Scan for the cell matching the given text and deliver its (X, Y) coordinate at center. 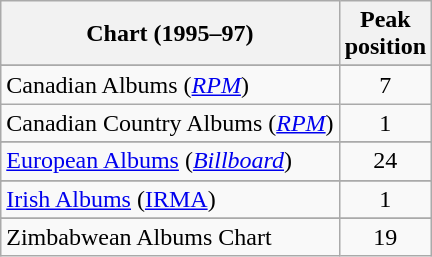
Canadian Country Albums (RPM) (170, 123)
European Albums (Billboard) (170, 161)
Canadian Albums (RPM) (170, 85)
24 (385, 161)
7 (385, 85)
Chart (1995–97) (170, 34)
19 (385, 237)
Peakposition (385, 34)
Zimbabwean Albums Chart (170, 237)
Irish Albums (IRMA) (170, 199)
